Pinpoint the cell where the given text exists, returning its (X, Y) midpoint coordinate. 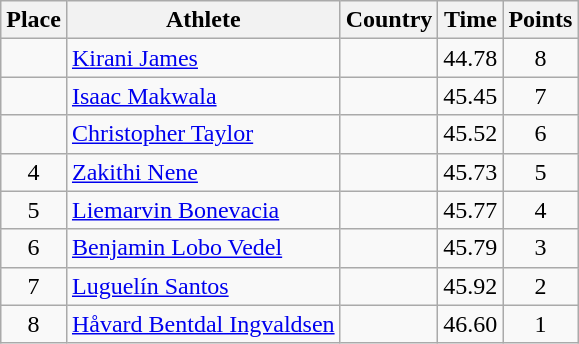
45.92 (470, 286)
3 (540, 248)
Benjamin Lobo Vedel (203, 248)
45.52 (470, 134)
44.78 (470, 58)
Zakithi Nene (203, 172)
Country (389, 20)
45.73 (470, 172)
46.60 (470, 324)
45.45 (470, 96)
45.79 (470, 248)
2 (540, 286)
1 (540, 324)
Athlete (203, 20)
Points (540, 20)
Time (470, 20)
Isaac Makwala (203, 96)
Håvard Bentdal Ingvaldsen (203, 324)
Luguelín Santos (203, 286)
45.77 (470, 210)
Liemarvin Bonevacia (203, 210)
Place (34, 20)
Kirani James (203, 58)
Christopher Taylor (203, 134)
